Identify which cell holds the provided text, then report its (X, Y) central coordinate. 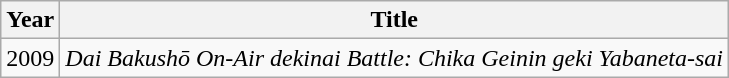
Dai Bakushō On-Air dekinai Battle: Chika Geinin geki Yabaneta-sai (394, 58)
2009 (30, 58)
Year (30, 20)
Title (394, 20)
